For the text-containing cell, return its midpoint in [X, Y] coordinate format. 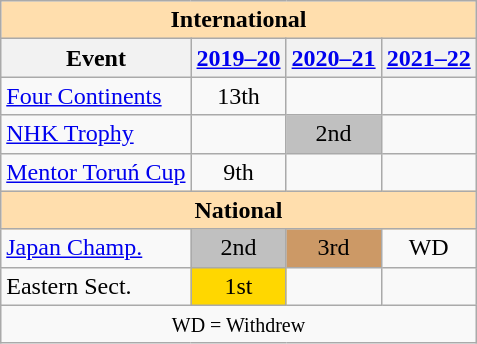
13th [238, 96]
Event [96, 58]
Eastern Sect. [96, 286]
WD [428, 248]
Japan Champ. [96, 248]
Mentor Toruń Cup [96, 172]
1st [238, 286]
2020–21 [334, 58]
3rd [334, 248]
NHK Trophy [96, 134]
2021–22 [428, 58]
Four Continents [96, 96]
International [238, 20]
National [238, 210]
WD = Withdrew [238, 324]
2019–20 [238, 58]
9th [238, 172]
